Pinpoint the cell where the given text exists, returning its (x, y) midpoint coordinate. 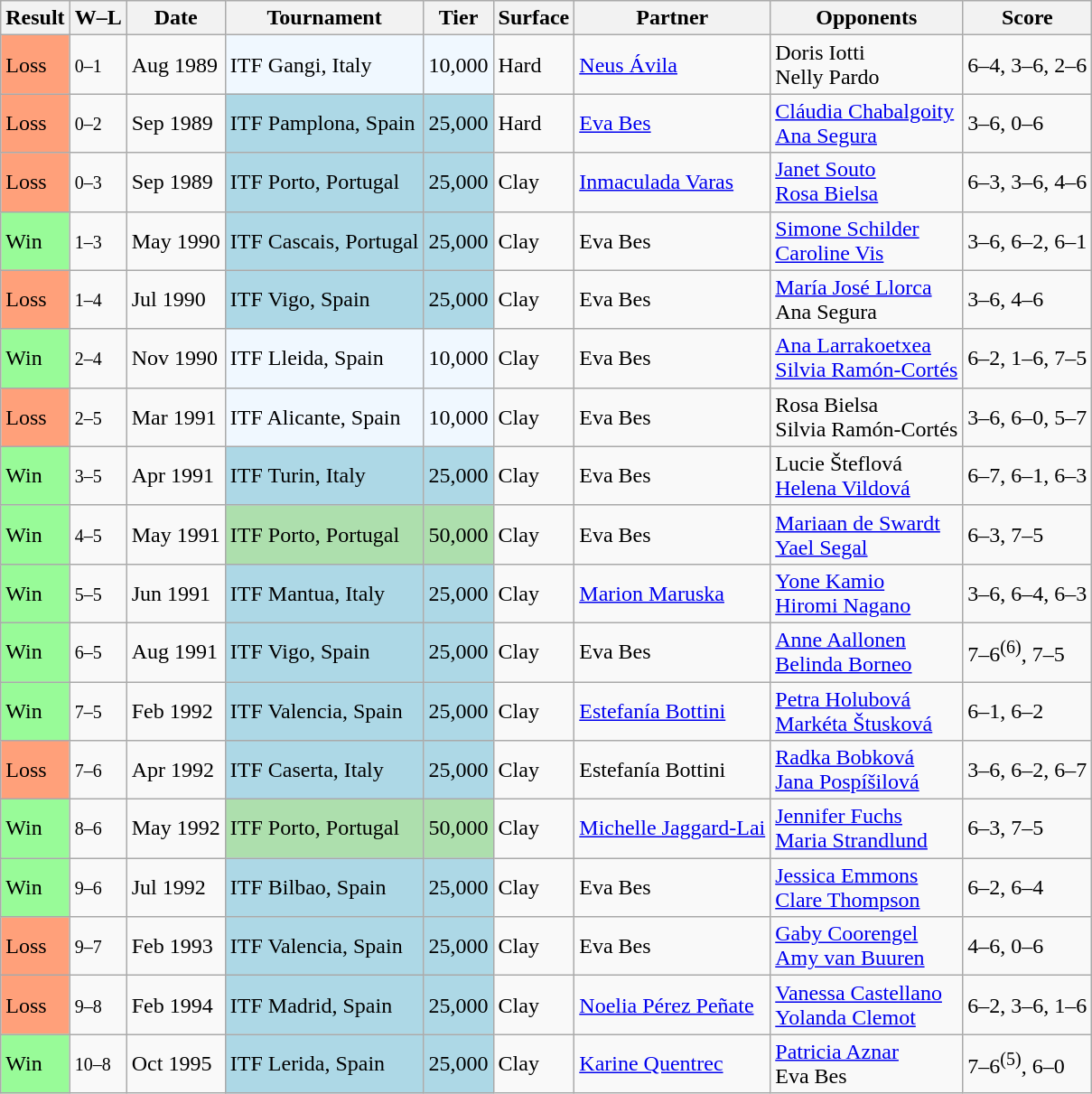
9–6 (98, 887)
ITF Cascais, Portugal (324, 240)
7–5 (98, 710)
Score (1028, 18)
Jul 1990 (175, 300)
9–7 (98, 947)
6–1, 6–2 (1028, 710)
3–6, 6–0, 5–7 (1028, 417)
Nov 1990 (175, 358)
ITF Alicante, Spain (324, 417)
ITF Lerida, Spain (324, 1064)
ITF Caserta, Italy (324, 770)
4–6, 0–6 (1028, 947)
María José Llorca Ana Segura (867, 300)
ITF Gangi, Italy (324, 65)
Patricia Aznar Eva Bes (867, 1064)
Lucie Šteflová Helena Vildová (867, 475)
9–8 (98, 1005)
Opponents (867, 18)
3–6, 0–6 (1028, 123)
Anne Aallonen Belinda Borneo (867, 652)
Doris Iotti Nelly Pardo (867, 65)
3–6, 6–4, 6–3 (1028, 593)
May 1992 (175, 829)
ITF Madrid, Spain (324, 1005)
7–6(5), 6–0 (1028, 1064)
Mar 1991 (175, 417)
Tournament (324, 18)
Radka Bobková Jana Pospíšilová (867, 770)
5–5 (98, 593)
6–2, 1–6, 7–5 (1028, 358)
ITF Lleida, Spain (324, 358)
3–6, 6–2, 6–1 (1028, 240)
3–6, 4–6 (1028, 300)
Oct 1995 (175, 1064)
Jul 1992 (175, 887)
Aug 1991 (175, 652)
Surface (534, 18)
10–8 (98, 1064)
Tier (459, 18)
3–5 (98, 475)
Feb 1992 (175, 710)
May 1991 (175, 535)
3–6, 6–2, 6–7 (1028, 770)
0–3 (98, 182)
Feb 1993 (175, 947)
Partner (672, 18)
2–5 (98, 417)
6–4, 3–6, 2–6 (1028, 65)
Date (175, 18)
6–7, 6–1, 6–3 (1028, 475)
Cláudia Chabalgoity Ana Segura (867, 123)
6–3, 3–6, 4–6 (1028, 182)
Michelle Jaggard-Lai (672, 829)
ITF Mantua, Italy (324, 593)
6–5 (98, 652)
Noelia Pérez Peñate (672, 1005)
ITF Turin, Italy (324, 475)
1–4 (98, 300)
8–6 (98, 829)
0–1 (98, 65)
Feb 1994 (175, 1005)
Neus Ávila (672, 65)
6–2, 6–4 (1028, 887)
Mariaan de Swardt Yael Segal (867, 535)
Marion Maruska (672, 593)
Aug 1989 (175, 65)
1–3 (98, 240)
0–2 (98, 123)
W–L (98, 18)
Simone Schilder Caroline Vis (867, 240)
Vanessa Castellano Yolanda Clemot (867, 1005)
ITF Bilbao, Spain (324, 887)
Petra Holubová Markéta Štusková (867, 710)
Jessica Emmons Clare Thompson (867, 887)
Apr 1991 (175, 475)
Yone Kamio Hiromi Nagano (867, 593)
7–6 (98, 770)
May 1990 (175, 240)
Rosa Bielsa Silvia Ramón-Cortés (867, 417)
6–2, 3–6, 1–6 (1028, 1005)
Result (35, 18)
Gaby Coorengel Amy van Buuren (867, 947)
7–6(6), 7–5 (1028, 652)
Inmaculada Varas (672, 182)
4–5 (98, 535)
Jun 1991 (175, 593)
Ana Larrakoetxea Silvia Ramón-Cortés (867, 358)
2–4 (98, 358)
Jennifer Fuchs Maria Strandlund (867, 829)
Karine Quentrec (672, 1064)
Janet Souto Rosa Bielsa (867, 182)
Apr 1992 (175, 770)
ITF Pamplona, Spain (324, 123)
